Return the [X, Y] coordinate for the center point of the cell that contains the specified text.  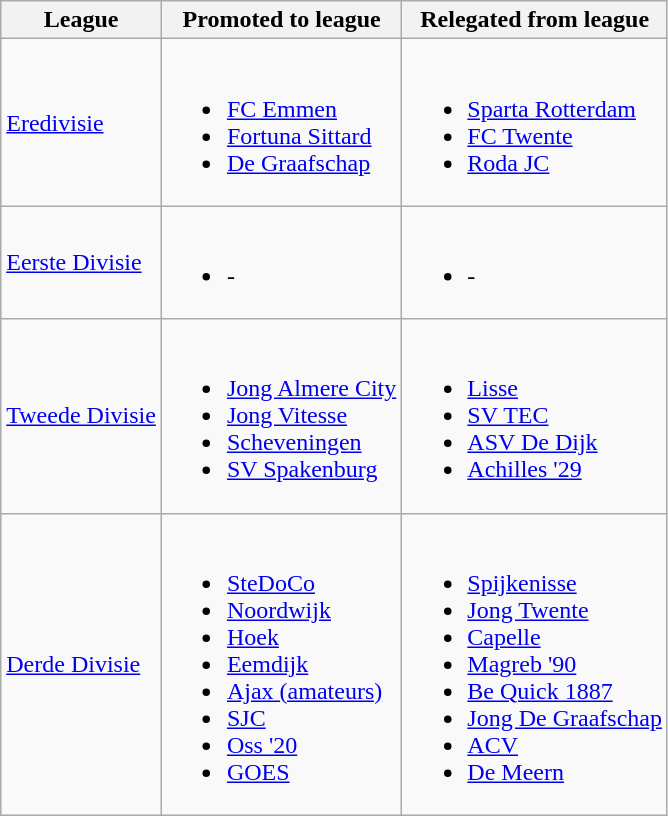
Sparta RotterdamFC TwenteRoda JC [535, 122]
Eredivisie [82, 122]
League [82, 20]
Promoted to league [281, 20]
Jong Almere CityJong VitesseScheveningenSV Spakenburg [281, 416]
SpijkenisseJong TwenteCapelleMagreb '90Be Quick 1887Jong De GraafschapACVDe Meern [535, 664]
FC EmmenFortuna SittardDe Graafschap [281, 122]
Tweede Divisie [82, 416]
Eerste Divisie [82, 262]
LisseSV TECASV De DijkAchilles '29 [535, 416]
Derde Divisie [82, 664]
Relegated from league [535, 20]
SteDoCoNoordwijkHoekEemdijkAjax (amateurs)SJCOss '20GOES [281, 664]
